Extract the [X, Y] coordinate from the center of the cell holding the provided text.  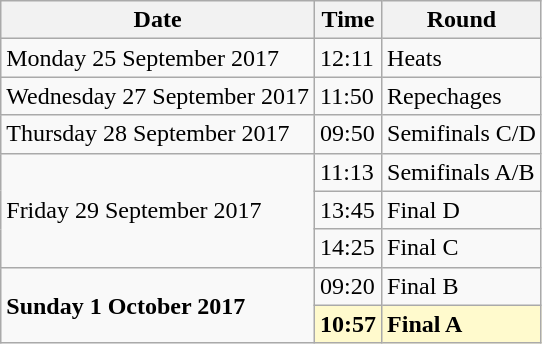
Semifinals A/B [462, 172]
Time [348, 20]
14:25 [348, 248]
Final A [462, 324]
Round [462, 20]
Date [158, 20]
13:45 [348, 210]
09:20 [348, 286]
12:11 [348, 58]
Wednesday 27 September 2017 [158, 96]
Semifinals C/D [462, 134]
Monday 25 September 2017 [158, 58]
Thursday 28 September 2017 [158, 134]
Friday 29 September 2017 [158, 210]
11:50 [348, 96]
11:13 [348, 172]
10:57 [348, 324]
09:50 [348, 134]
Final D [462, 210]
Final B [462, 286]
Repechages [462, 96]
Sunday 1 October 2017 [158, 305]
Heats [462, 58]
Final C [462, 248]
